Pinpoint the cell where the given text exists, returning its (X, Y) midpoint coordinate. 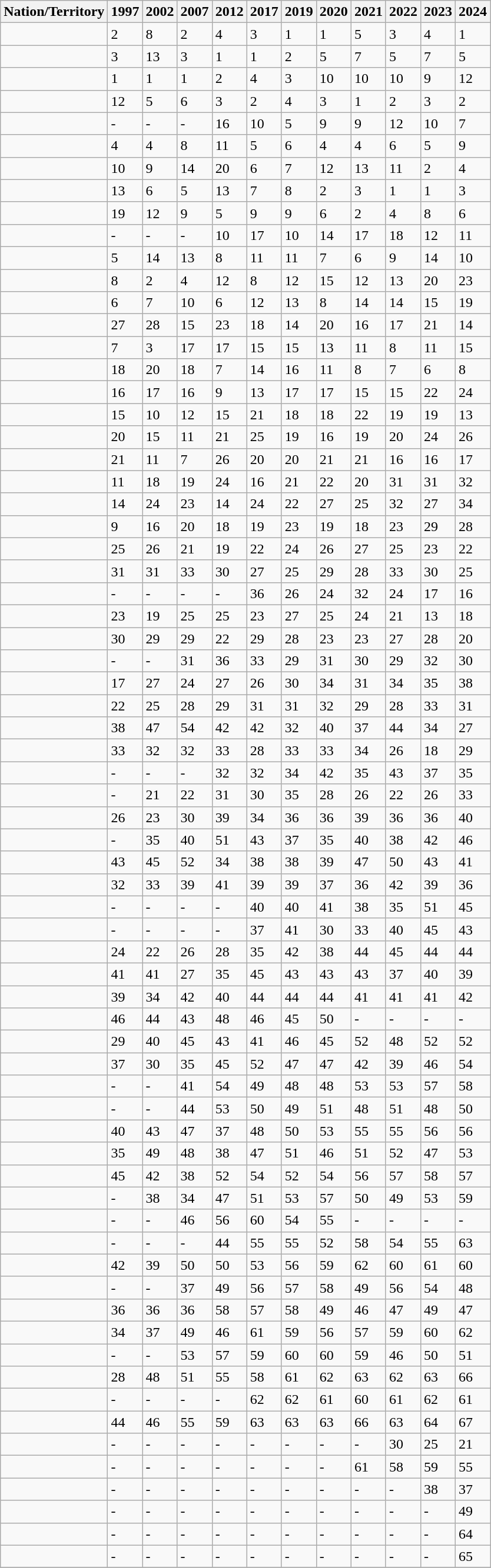
2024 (473, 12)
2019 (299, 12)
2023 (438, 12)
2021 (369, 12)
2022 (403, 12)
2017 (264, 12)
2002 (160, 12)
65 (473, 1556)
2020 (333, 12)
2007 (194, 12)
1997 (125, 12)
2012 (230, 12)
67 (473, 1422)
Nation/Territory (54, 12)
